Determine the [x, y] coordinate at the center of the cell enclosing the given text.  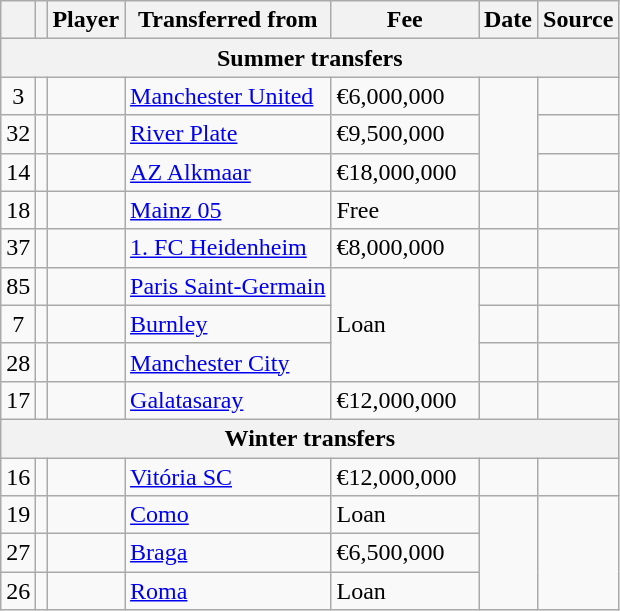
Fee [405, 20]
Galatasaray [228, 400]
37 [18, 248]
Roma [228, 591]
28 [18, 362]
River Plate [228, 134]
Date [508, 20]
Vitória SC [228, 477]
€18,000,000 [405, 172]
Manchester United [228, 96]
Transferred from [228, 20]
Player [86, 20]
Source [578, 20]
€9,500,000 [405, 134]
Winter transfers [310, 438]
32 [18, 134]
1. FC Heidenheim [228, 248]
Burnley [228, 324]
17 [18, 400]
27 [18, 553]
18 [18, 210]
14 [18, 172]
€6,500,000 [405, 553]
26 [18, 591]
Como [228, 515]
€6,000,000 [405, 96]
85 [18, 286]
AZ Alkmaar [228, 172]
3 [18, 96]
7 [18, 324]
Braga [228, 553]
Summer transfers [310, 58]
Mainz 05 [228, 210]
€8,000,000 [405, 248]
Free [405, 210]
16 [18, 477]
Manchester City [228, 362]
Paris Saint-Germain [228, 286]
19 [18, 515]
